From the cell containing the given text, extract its center point as [X, Y] coordinate. 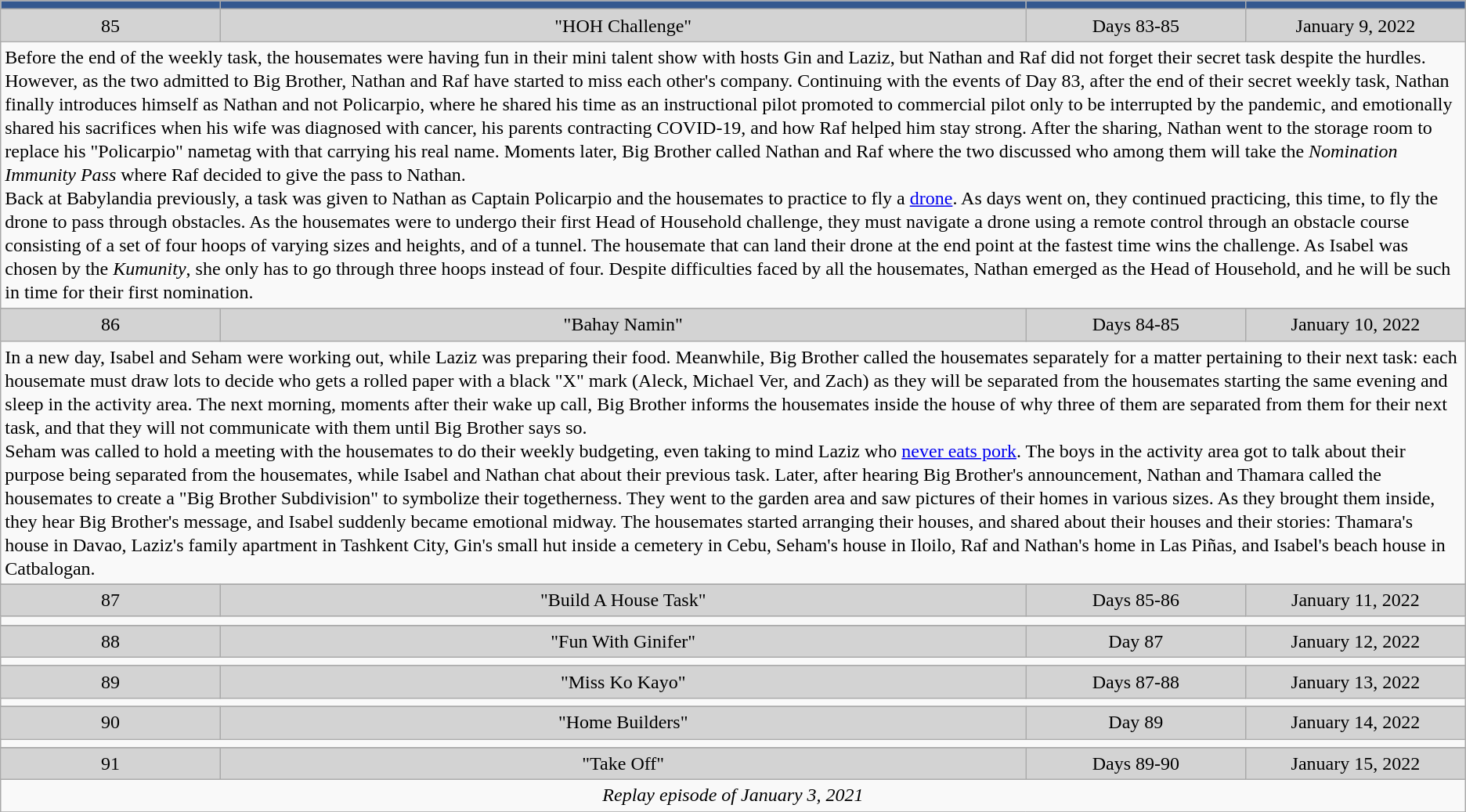
88 [111, 641]
January 13, 2022 [1356, 681]
Days 87-88 [1136, 681]
"HOH Challenge" [623, 25]
Replay episode of January 3, 2021 [733, 796]
90 [111, 722]
January 11, 2022 [1356, 600]
Days 85-86 [1136, 600]
"Miss Ko Kayo" [623, 681]
January 10, 2022 [1356, 324]
Day 87 [1136, 641]
86 [111, 324]
91 [111, 764]
January 9, 2022 [1356, 25]
January 15, 2022 [1356, 764]
"Take Off" [623, 764]
Days 89-90 [1136, 764]
"Fun With Ginifer" [623, 641]
89 [111, 681]
Days 84-85 [1136, 324]
87 [111, 600]
"Bahay Namin" [623, 324]
January 12, 2022 [1356, 641]
Days 83-85 [1136, 25]
85 [111, 25]
Day 89 [1136, 722]
"Build A House Task" [623, 600]
"Home Builders" [623, 722]
January 14, 2022 [1356, 722]
